Identify which cell holds the provided text, then report its (x, y) central coordinate. 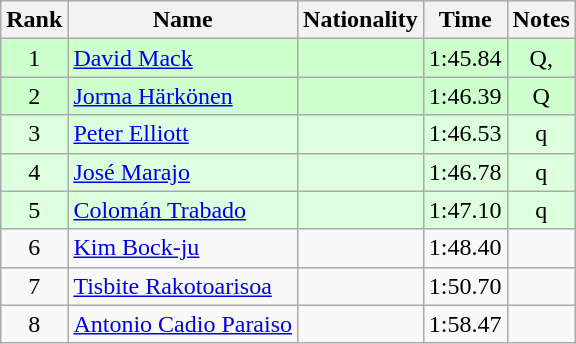
Peter Elliott (183, 134)
1:50.70 (465, 286)
1:46.53 (465, 134)
Colomán Trabado (183, 210)
3 (34, 134)
4 (34, 172)
1:58.47 (465, 324)
Name (183, 20)
José Marajo (183, 172)
Jorma Härkönen (183, 96)
David Mack (183, 58)
1 (34, 58)
Nationality (361, 20)
2 (34, 96)
1:47.10 (465, 210)
Kim Bock-ju (183, 248)
Notes (541, 20)
Q (541, 96)
Q, (541, 58)
8 (34, 324)
6 (34, 248)
5 (34, 210)
1:46.78 (465, 172)
Time (465, 20)
1:46.39 (465, 96)
7 (34, 286)
1:45.84 (465, 58)
Rank (34, 20)
Antonio Cadio Paraiso (183, 324)
Tisbite Rakotoarisoa (183, 286)
1:48.40 (465, 248)
